Detect which cell encompasses the target text, then output its [X, Y] center coordinate. 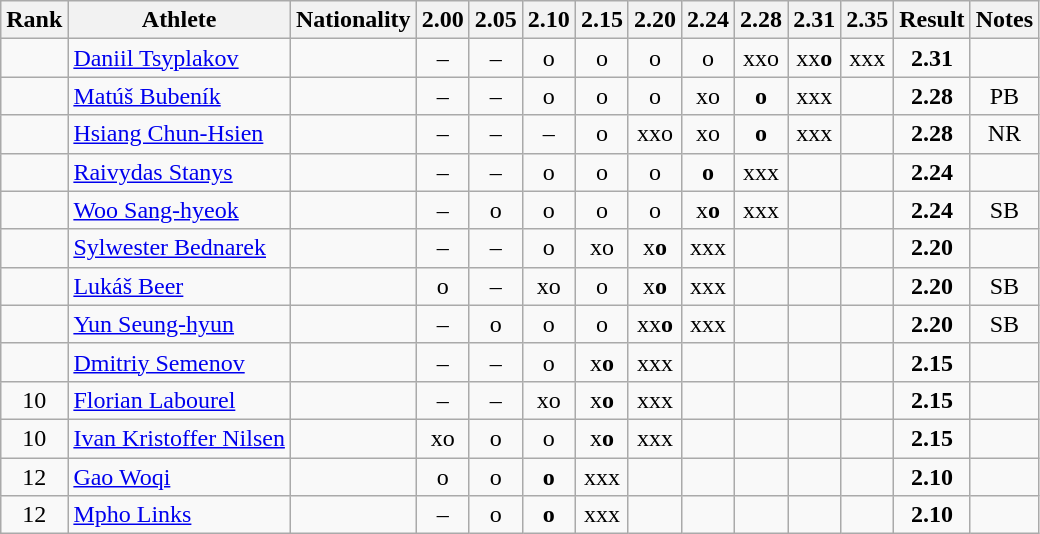
Athlete [180, 20]
Matúš Bubeník [180, 96]
Daniil Tsyplakov [180, 58]
2.35 [868, 20]
Gao Woqi [180, 477]
Yun Seung-hyun [180, 324]
Raivydas Stanys [180, 172]
Result [932, 20]
2.05 [496, 20]
Florian Labourel [180, 400]
Notes [1004, 20]
2.00 [442, 20]
Hsiang Chun-Hsien [180, 134]
Mpho Links [180, 515]
Lukáš Beer [180, 286]
Nationality [353, 20]
NR [1004, 134]
Dmitriy Semenov [180, 362]
Sylwester Bednarek [180, 248]
Woo Sang-hyeok [180, 210]
Rank [34, 20]
Ivan Kristoffer Nilsen [180, 438]
PB [1004, 96]
